Scan for the cell matching the given text and deliver its [x, y] coordinate at center. 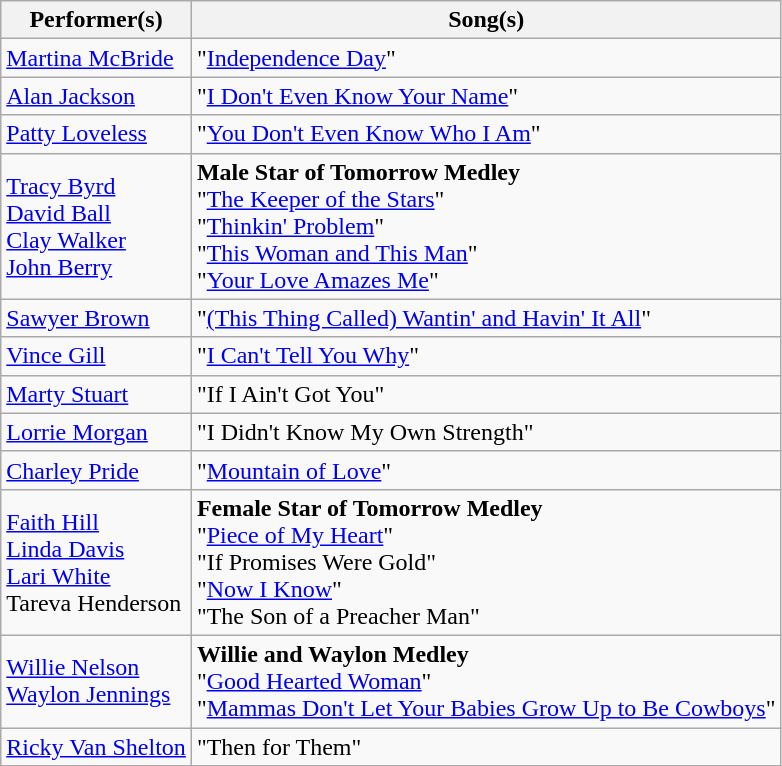
"You Don't Even Know Who I Am" [486, 134]
Female Star of Tomorrow Medley"Piece of My Heart""If Promises Were Gold""Now I Know""The Son of a Preacher Man" [486, 562]
"Independence Day" [486, 58]
Patty Loveless [96, 134]
Marty Stuart [96, 394]
"I Can't Tell You Why" [486, 356]
Faith HillLinda DavisLari WhiteTareva Henderson [96, 562]
Willie NelsonWaylon Jennings [96, 681]
Vince Gill [96, 356]
Performer(s) [96, 20]
Alan Jackson [96, 96]
"I Don't Even Know Your Name" [486, 96]
Ricky Van Shelton [96, 747]
"If I Ain't Got You" [486, 394]
Sawyer Brown [96, 318]
Male Star of Tomorrow Medley"The Keeper of the Stars""Thinkin' Problem""This Woman and This Man""Your Love Amazes Me" [486, 226]
"(This Thing Called) Wantin' and Havin' It All" [486, 318]
Willie and Waylon Medley"Good Hearted Woman""Mammas Don't Let Your Babies Grow Up to Be Cowboys" [486, 681]
Tracy ByrdDavid BallClay WalkerJohn Berry [96, 226]
"I Didn't Know My Own Strength" [486, 432]
Song(s) [486, 20]
"Mountain of Love" [486, 470]
Martina McBride [96, 58]
"Then for Them" [486, 747]
Charley Pride [96, 470]
Lorrie Morgan [96, 432]
